Locate the cell with the specified text and output its [X, Y] center coordinate. 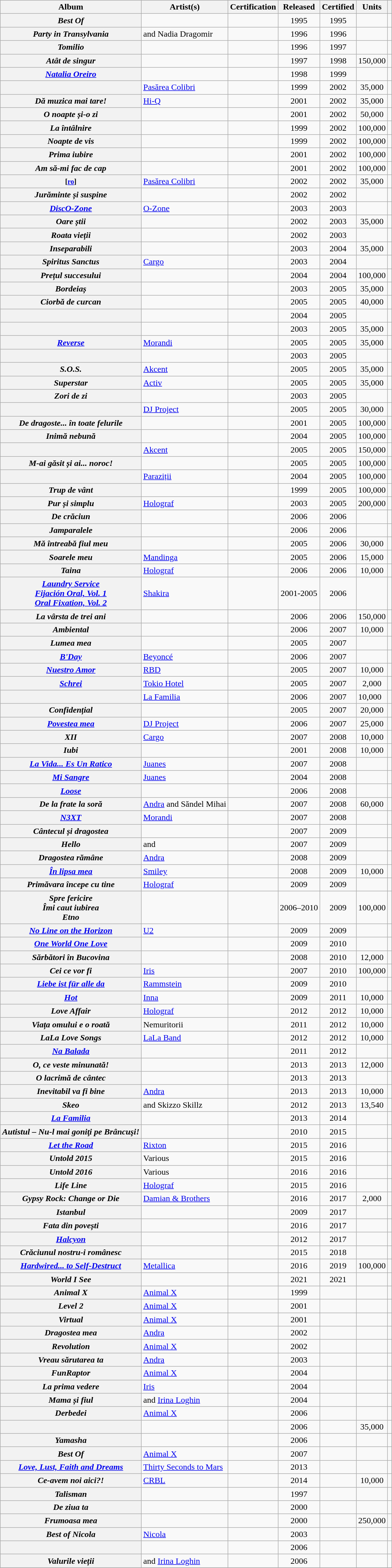
Released [299, 7]
Halcyon [71, 1239]
N3XT [71, 817]
200,000 [372, 503]
DiscO-Zone [71, 208]
Party in Transylvania [71, 34]
De ziua ta [71, 1507]
Crăciunul nostru-i românesc [71, 1252]
Ce-avem noi aici?! [71, 1480]
No Line on the Horizon [71, 930]
2019 [338, 1266]
M-ai găsit și ai... noroc! [71, 463]
2001-2005 [299, 593]
Spiritus Sanctus [71, 262]
Trup de vânt [71, 490]
50,000 [372, 114]
Mama și fiul [71, 1400]
25,000 [372, 724]
Talisman [71, 1494]
RBD [185, 670]
CRBL [185, 1480]
Zori de zi [71, 396]
Shakira [185, 593]
Units [372, 7]
Revolution [71, 1346]
One World One Love [71, 944]
Reverse [71, 342]
Inimă nebună [71, 436]
Life Line [71, 1185]
Love, Lust, Faith and Dreams [71, 1467]
Artist(s) [185, 7]
Nuestro Amor [71, 670]
Skeo [71, 1105]
Untold 2016 [71, 1172]
Inevitabil va fi bine [71, 1092]
Level 2 [71, 1306]
Nicola [185, 1534]
Noapte de vis [71, 141]
and [185, 844]
Let the Road [71, 1145]
[ro] [71, 182]
Thirty Seconds to Mars [185, 1467]
Hot [71, 997]
Untold 2015 [71, 1158]
Paraziții [185, 476]
2018 [338, 1252]
Soarele meu [71, 557]
Rammstein [185, 984]
O-Zone [185, 208]
Certified [338, 7]
O, ce veste minunată! [71, 1065]
Hi-Q [185, 101]
De crăciun [71, 517]
Activ [185, 382]
Schrei [71, 683]
O lacrimă de cântec [71, 1078]
La întâlnire [71, 128]
Pur și simplu [71, 503]
40,000 [372, 302]
Nemuritorii [185, 1024]
Viața omului e o roată [71, 1024]
S.O.S. [71, 369]
Spre fericireÎmi caut iubireaEtno [71, 908]
Bordeiaș [71, 289]
and Nadia Dragomir [185, 34]
Cei ce vor fi [71, 971]
Sărbători în Bucovina [71, 957]
Autistul – Nu-l mai goniţi pe Brâncuşi! [71, 1132]
Yamasha [71, 1440]
Natalia Oreiro [71, 74]
Vreau sărutarea ta [71, 1360]
În lipsa mea [71, 871]
Jurăminte și suspine [71, 195]
Certification [253, 7]
Dragostea mea [71, 1333]
Tomilio [71, 47]
De la frate la soră [71, 804]
Damian & Brothers [185, 1199]
15,000 [372, 557]
Derbedei [71, 1413]
World I See [71, 1279]
O noapte și-o zi [71, 114]
2006–2010 [299, 908]
La Vida... Es Un Ratico [71, 764]
Ambiental [71, 630]
Best of Nicola [71, 1534]
Andra and Săndel Mihai [185, 804]
Am să-mi fac de cap [71, 168]
XII [71, 737]
and Skizzo Skillz [185, 1105]
Atât de singur [71, 61]
Valurile vieții [71, 1561]
Laundry ServiceFijación Oral, Vol. 1Oral Fixation, Vol. 2 [71, 593]
Mandinga [185, 557]
Lumea mea [71, 643]
Virtual [71, 1320]
Album [71, 7]
La prima vedere [71, 1386]
Frumoasa mea [71, 1521]
Confidențial [71, 710]
Dragostea rămâne [71, 858]
Love Affair [71, 1011]
U2 [185, 930]
Gypsy Rock: Change or Die [71, 1199]
Mi Sangre [71, 777]
Ciorbă de curcan [71, 302]
Taina [71, 570]
20,000 [372, 710]
Metallica [185, 1266]
Iubi [71, 750]
Prețul succesului [71, 275]
B'Day [71, 657]
Povestea mea [71, 724]
Oare știi [71, 222]
Beyoncé [185, 657]
De dragoste... în toate felurile [71, 423]
Prima iubire [71, 154]
Cântecul și dragostea [71, 831]
La vârsta de trei ani [71, 616]
Inna [185, 997]
Dă muzica mai tare! [71, 101]
Jamparalele [71, 530]
FunRaptor [71, 1373]
60,000 [372, 804]
Superstar [71, 382]
Rixton [185, 1145]
13,540 [372, 1105]
LaLa Band [185, 1038]
Inseparabili [71, 248]
Loose [71, 791]
Liebe ist für alle da [71, 984]
Hardwired... to Self-Destruct [71, 1266]
Tokio Hotel [185, 683]
Istanbul [71, 1212]
Roata vieții [71, 235]
Mă întreabă fiul meu [71, 543]
Fata din povești [71, 1225]
Primăvara începe cu tine [71, 885]
Na Balada [71, 1051]
Smiley [185, 871]
Hello [71, 844]
LaLa Love Songs [71, 1038]
250,000 [372, 1521]
